Provide the [X, Y] coordinate of the cell's center where the given text is located.  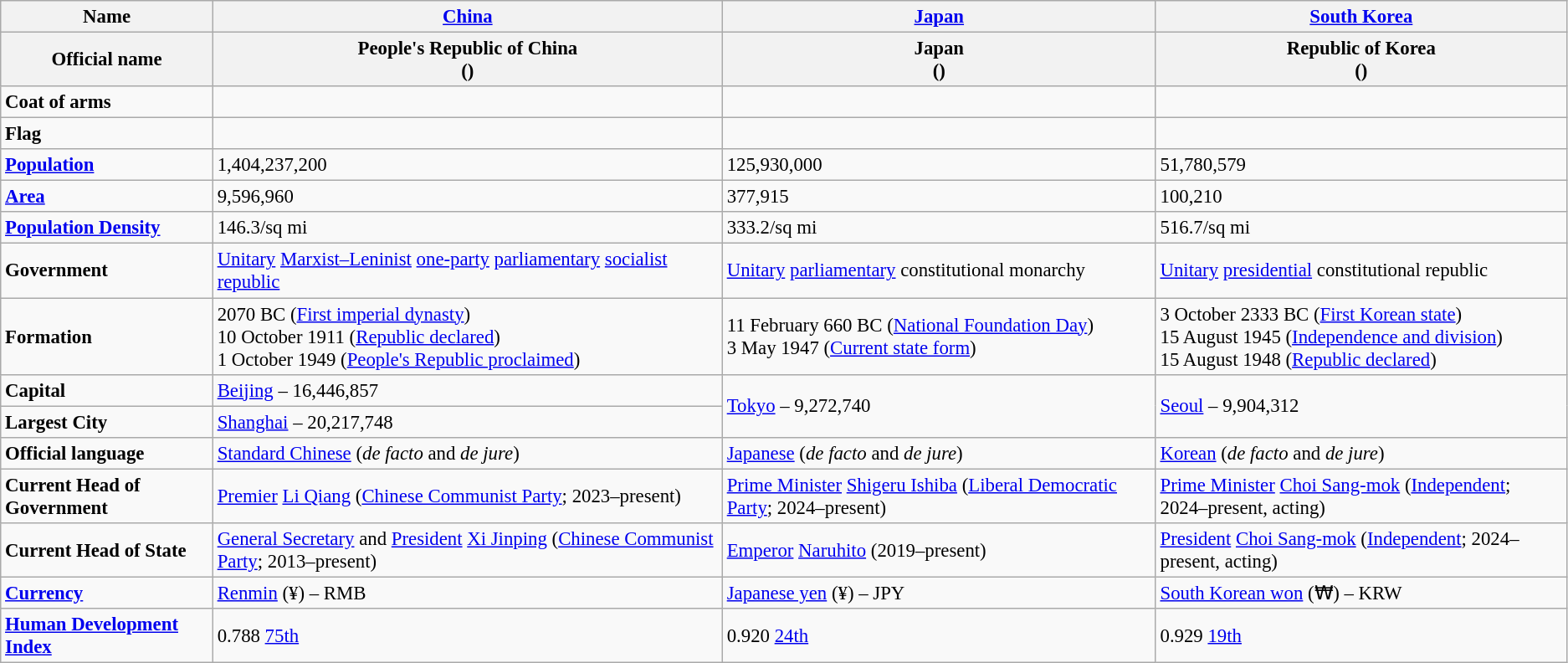
51,780,579 [1360, 165]
0.920 24th [939, 636]
South Korean won (₩) – KRW [1360, 593]
333.2/sq mi [939, 229]
377,915 [939, 197]
Area [107, 197]
125,930,000 [939, 165]
0.788 75th [467, 636]
Current Head of State [107, 551]
Renmin (¥) – RMB [467, 593]
Current Head of Government [107, 496]
Prime Minister Choi Sang-mok (Independent; 2024–present, acting) [1360, 496]
Japanese (de facto and de jure) [939, 453]
Capital [107, 390]
General Secretary and President Xi Jinping (Chinese Communist Party; 2013–present) [467, 551]
Population Density [107, 229]
Premier Li Qiang (Chinese Communist Party; 2023–present) [467, 496]
Largest City [107, 422]
Unitary presidential constitutional republic [1360, 271]
516.7/sq mi [1360, 229]
Shanghai – 20,217,748 [467, 422]
Name [107, 17]
Official name [107, 60]
People's Republic of China() [467, 60]
Formation [107, 337]
China [467, 17]
Tokyo – 9,272,740 [939, 405]
Japan [939, 17]
Beijing – 16,446,857 [467, 390]
Prime Minister Shigeru Ishiba (Liberal Democratic Party; 2024–present) [939, 496]
Republic of Korea() [1360, 60]
Coat of arms [107, 102]
Population [107, 165]
Human Development Index [107, 636]
Flag [107, 134]
146.3/sq mi [467, 229]
Japan() [939, 60]
Seoul – 9,904,312 [1360, 405]
2070 BC (First imperial dynasty)10 October 1911 (Republic declared)1 October 1949 (People's Republic proclaimed) [467, 337]
1,404,237,200 [467, 165]
Emperor Naruhito (2019–present) [939, 551]
100,210 [1360, 197]
Official language [107, 453]
Japanese yen (¥) – JPY [939, 593]
Korean (de facto and de jure) [1360, 453]
Unitary Marxist–Leninist one-party parliamentary socialist republic [467, 271]
9,596,960 [467, 197]
Standard Chinese (de facto and de jure) [467, 453]
South Korea [1360, 17]
3 October 2333 BC (First Korean state)15 August 1945 (Independence and division)15 August 1948 (Republic declared) [1360, 337]
Government [107, 271]
0.929 19th [1360, 636]
11 February 660 BC (National Foundation Day)3 May 1947 (Current state form) [939, 337]
President Choi Sang-mok (Independent; 2024–present, acting) [1360, 551]
Unitary parliamentary constitutional monarchy [939, 271]
Currency [107, 593]
